Detect which cell encompasses the target text, then output its (X, Y) center coordinate. 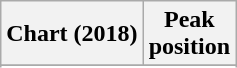
Peakposition (189, 34)
Chart (2018) (72, 34)
